Provide the [x, y] coordinate of the cell's center where the given text is located.  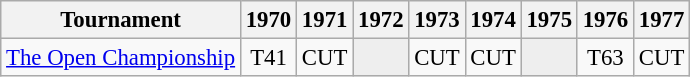
1976 [605, 20]
1973 [437, 20]
1971 [325, 20]
T41 [268, 58]
T63 [605, 58]
1975 [549, 20]
1974 [493, 20]
1970 [268, 20]
1977 [661, 20]
Tournament [121, 20]
1972 [381, 20]
The Open Championship [121, 58]
